Pinpoint the cell where the given text exists, returning its [x, y] midpoint coordinate. 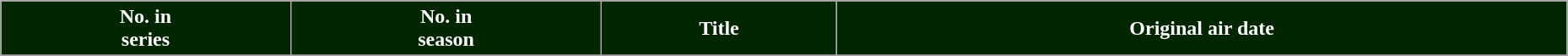
Original air date [1202, 29]
No. inseason [446, 29]
Title [719, 29]
No. inseries [146, 29]
